Detect which cell encompasses the target text, then output its [X, Y] center coordinate. 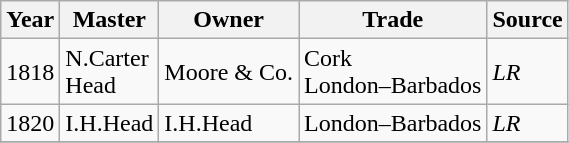
Year [30, 20]
N.CarterHead [110, 72]
Master [110, 20]
Owner [229, 20]
1818 [30, 72]
CorkLondon–Barbados [393, 72]
1820 [30, 123]
Source [528, 20]
London–Barbados [393, 123]
Trade [393, 20]
Moore & Co. [229, 72]
